Capture the cell that displays the provided text and extract its (x, y) central coordinate. 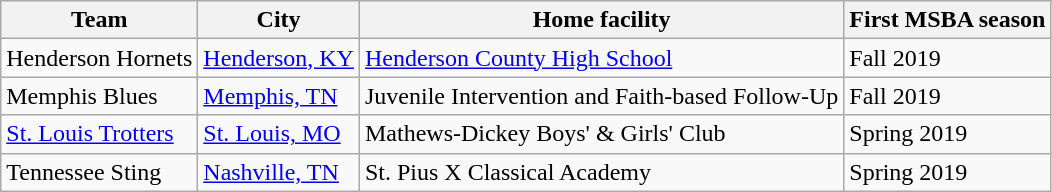
Henderson Hornets (100, 58)
Home facility (601, 20)
Team (100, 20)
City (279, 20)
Henderson, KY (279, 58)
Memphis, TN (279, 96)
Tennessee Sting (100, 172)
St. Louis, MO (279, 134)
St. Pius X Classical Academy (601, 172)
St. Louis Trotters (100, 134)
Juvenile Intervention and Faith-based Follow-Up (601, 96)
Henderson County High School (601, 58)
Memphis Blues (100, 96)
Mathews-Dickey Boys' & Girls' Club (601, 134)
Nashville, TN (279, 172)
First MSBA season (948, 20)
